Return the [x, y] coordinate for the center point of the cell that contains the specified text.  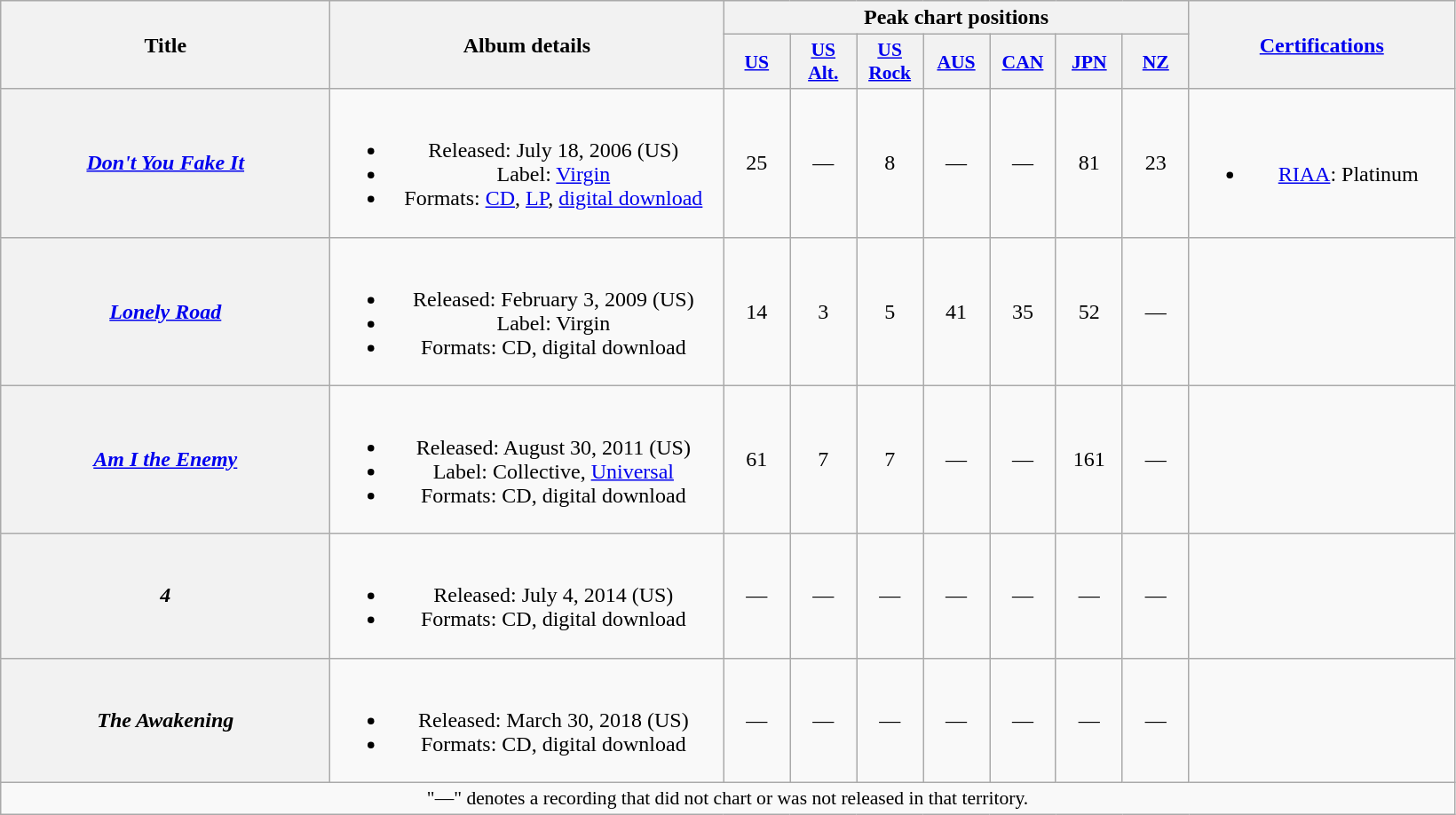
Released: July 4, 2014 (US)Formats: CD, digital download [527, 596]
AUS [957, 62]
Released: August 30, 2011 (US)Label: Collective, UniversalFormats: CD, digital download [527, 460]
"—" denotes a recording that did not chart or was not released in that territory. [728, 798]
CAN [1023, 62]
23 [1156, 163]
Peak chart positions [956, 18]
61 [756, 460]
Album details [527, 44]
3 [824, 311]
Don't You Fake It [165, 163]
Title [165, 44]
Lonely Road [165, 311]
Am I the Enemy [165, 460]
35 [1023, 311]
25 [756, 163]
USRock [890, 62]
The Awakening [165, 720]
81 [1088, 163]
52 [1088, 311]
USAlt. [824, 62]
RIAA: Platinum [1321, 163]
Released: July 18, 2006 (US)Label: VirginFormats: CD, LP, digital download [527, 163]
Released: March 30, 2018 (US)Formats: CD, digital download [527, 720]
US [756, 62]
Certifications [1321, 44]
14 [756, 311]
161 [1088, 460]
8 [890, 163]
5 [890, 311]
Released: February 3, 2009 (US)Label: VirginFormats: CD, digital download [527, 311]
41 [957, 311]
NZ [1156, 62]
JPN [1088, 62]
4 [165, 596]
